From the cell containing the given text, extract its center point as (x, y) coordinate. 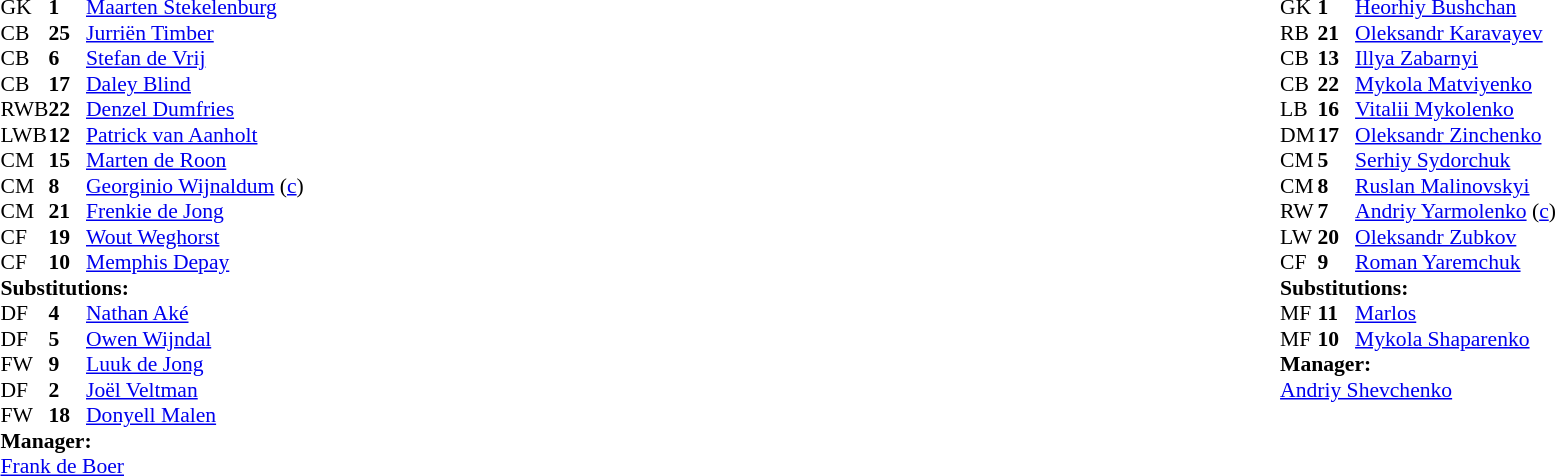
LW (1299, 237)
LB (1299, 109)
Manager: (152, 441)
18 (67, 415)
LWB (24, 135)
12 (67, 135)
Denzel Dumfries (195, 109)
Substitutions: (152, 288)
Donyell Malen (195, 415)
Patrick van Aanholt (195, 135)
4 (67, 313)
Georginio Wijnaldum (c) (195, 186)
Memphis Depay (195, 263)
Wout Weghorst (195, 237)
Luuk de Jong (195, 365)
DM (1299, 135)
Frenkie de Jong (195, 211)
Joël Veltman (195, 390)
16 (1337, 109)
6 (67, 59)
15 (67, 161)
19 (67, 237)
7 (1337, 211)
RB (1299, 33)
RW (1299, 211)
Nathan Aké (195, 313)
RWB (24, 109)
Owen Wijndal (195, 339)
2 (67, 390)
Daley Blind (195, 84)
Marten de Roon (195, 161)
13 (1337, 59)
11 (1337, 313)
Jurriën Timber (195, 33)
Stefan de Vrij (195, 59)
20 (1337, 237)
25 (67, 33)
